Scan for the cell matching the given text and deliver its [X, Y] coordinate at center. 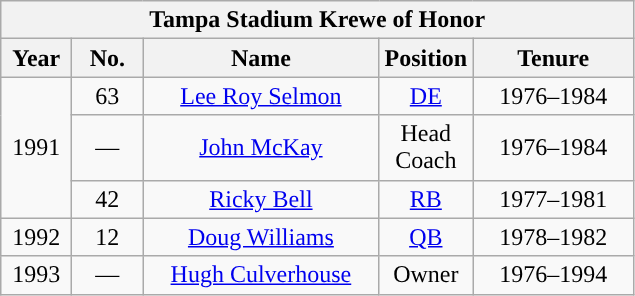
42 [108, 199]
1991 [36, 148]
1978–1982 [554, 237]
Ricky Bell [261, 199]
Tampa Stadium Krewe of Honor [318, 20]
1977–1981 [554, 199]
QB [426, 237]
Head Coach [426, 148]
Year [36, 58]
Doug Williams [261, 237]
DE [426, 96]
Name [261, 58]
Position [426, 58]
1992 [36, 237]
Lee Roy Selmon [261, 96]
63 [108, 96]
Hugh Culverhouse [261, 275]
Owner [426, 275]
No. [108, 58]
1993 [36, 275]
Tenure [554, 58]
RB [426, 199]
12 [108, 237]
John McKay [261, 148]
1976–1994 [554, 275]
